Identify which cell holds the provided text, then report its (x, y) central coordinate. 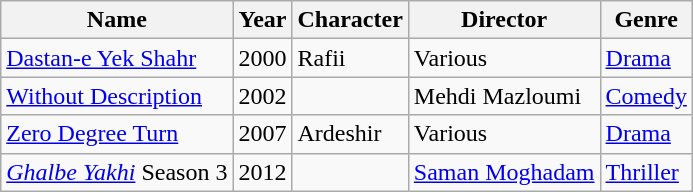
Dastan-e Yek Shahr (117, 58)
2007 (262, 134)
Name (117, 20)
Zero Degree Turn (117, 134)
Comedy (646, 96)
2000 (262, 58)
Saman Moghadam (504, 172)
2012 (262, 172)
Ardeshir (350, 134)
Rafii (350, 58)
Year (262, 20)
Director (504, 20)
Thriller (646, 172)
Without Description (117, 96)
Mehdi Mazloumi (504, 96)
Genre (646, 20)
2002 (262, 96)
Character (350, 20)
Ghalbe Yakhi Season 3 (117, 172)
